For the text-containing cell, return its midpoint in [x, y] coordinate format. 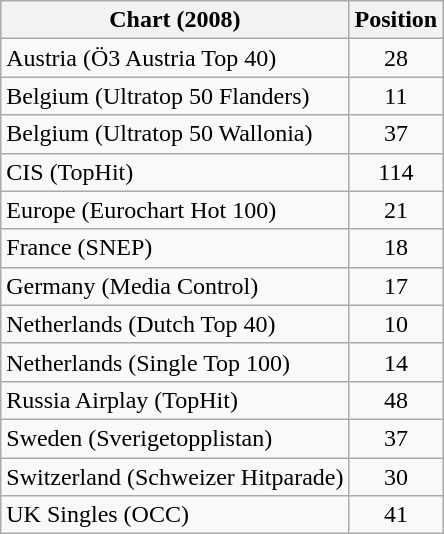
17 [396, 286]
Germany (Media Control) [175, 286]
18 [396, 248]
28 [396, 58]
Austria (Ö3 Austria Top 40) [175, 58]
48 [396, 400]
Netherlands (Single Top 100) [175, 362]
Netherlands (Dutch Top 40) [175, 324]
Belgium (Ultratop 50 Wallonia) [175, 134]
CIS (TopHit) [175, 172]
Sweden (Sverigetopplistan) [175, 438]
Russia Airplay (TopHit) [175, 400]
41 [396, 515]
30 [396, 477]
France (SNEP) [175, 248]
Switzerland (Schweizer Hitparade) [175, 477]
11 [396, 96]
Chart (2008) [175, 20]
21 [396, 210]
Belgium (Ultratop 50 Flanders) [175, 96]
Position [396, 20]
10 [396, 324]
114 [396, 172]
14 [396, 362]
UK Singles (OCC) [175, 515]
Europe (Eurochart Hot 100) [175, 210]
